For the text-containing cell, return its midpoint in [X, Y] coordinate format. 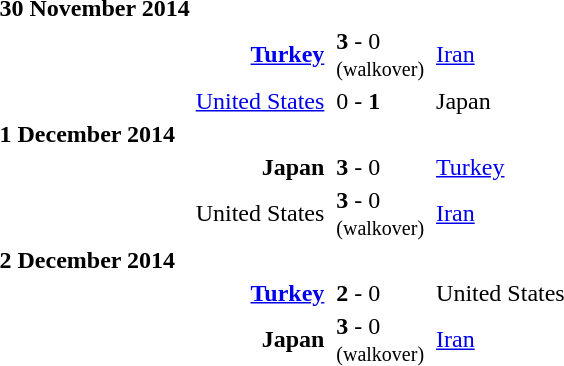
0 - 1 [380, 101]
Japan [260, 167]
2 - 0 [380, 293]
3 - 0 [380, 167]
